Return [X, Y] of the center of cell containing provided text 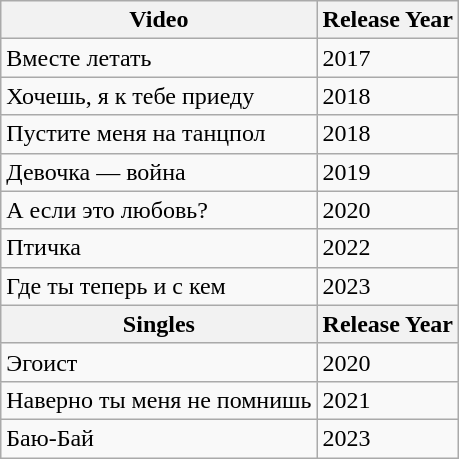
А если это любовь? [159, 210]
2017 [388, 58]
Пустите меня на танцпол [159, 134]
2022 [388, 248]
Баю-Бай [159, 438]
Вместе летать [159, 58]
Девочка — война [159, 172]
2019 [388, 172]
Эгоист [159, 362]
Singles [159, 324]
Где ты теперь и с кем [159, 286]
2021 [388, 400]
Хочешь, я к тебе приеду [159, 96]
Птичка [159, 248]
Video [159, 20]
Наверно ты меня не помнишь [159, 400]
